Provide the [x, y] coordinate of the cell's center where the given text is located.  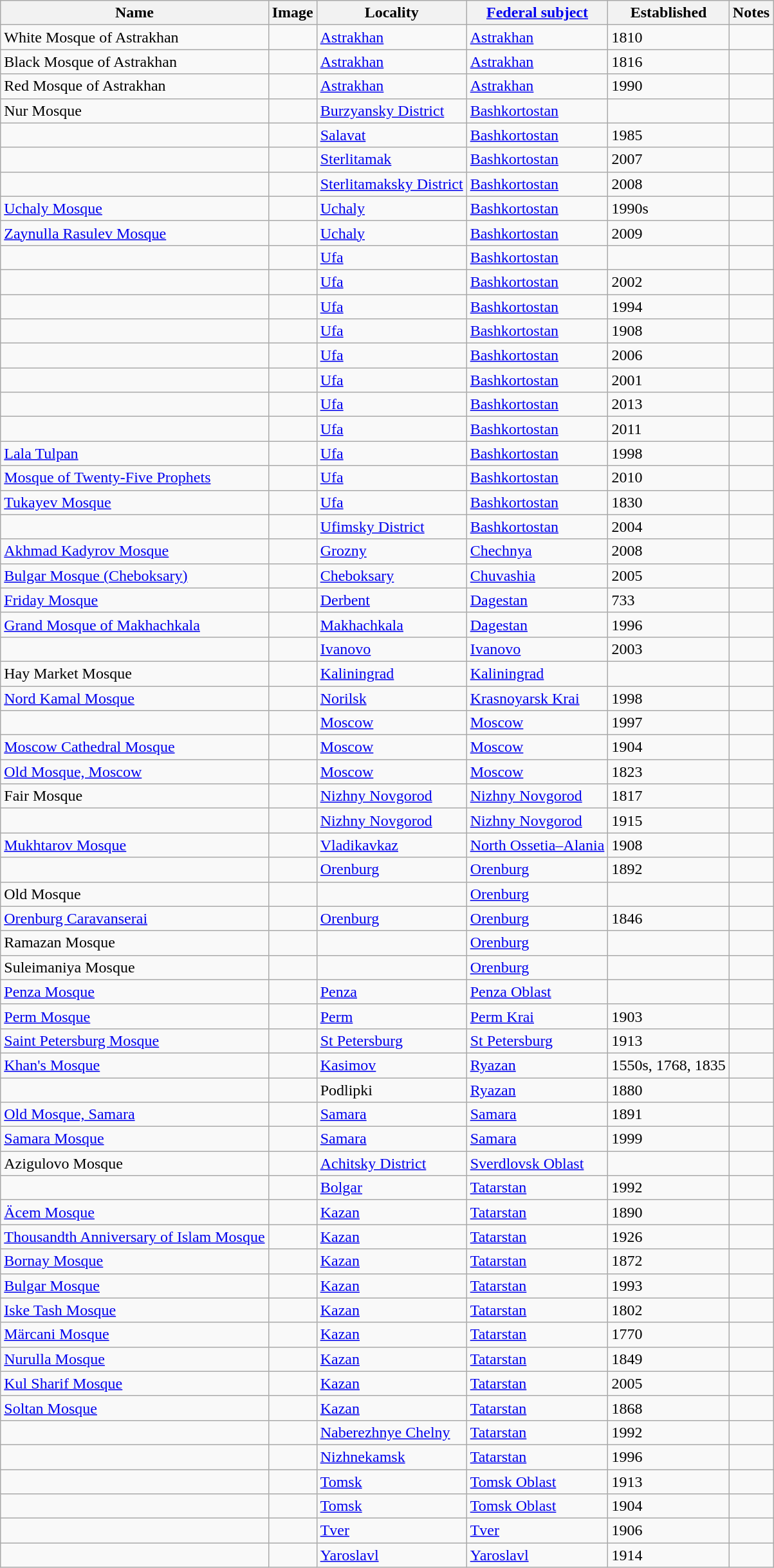
Azigulovo Mosque [134, 1163]
Burzyansky District [391, 111]
Old Mosque, Samara [134, 1115]
Norilsk [391, 698]
North Ossetia–Alania [537, 845]
1915 [668, 821]
Cheboksary [391, 576]
1868 [668, 1408]
1891 [668, 1115]
Sterlitamak [391, 160]
Penza [391, 992]
2004 [668, 527]
Hay Market Mosque [134, 673]
Samara Mosque [134, 1139]
1999 [668, 1139]
Bulgar Mosque [134, 1286]
Locality [391, 13]
1830 [668, 502]
Nur Mosque [134, 111]
Black Mosque of Astrakhan [134, 62]
Bulgar Mosque (Cheboksary) [134, 576]
Äcem Mosque [134, 1212]
1817 [668, 796]
Salavat [391, 135]
2010 [668, 478]
Khan's Mosque [134, 1065]
733 [668, 600]
1849 [668, 1359]
Chuvashia [537, 576]
Image [292, 13]
Chechnya [537, 551]
Red Mosque of Astrakhan [134, 86]
Zaynulla Rasulev Mosque [134, 233]
2003 [668, 649]
1892 [668, 870]
Bolgar [391, 1188]
Krasnoyarsk Krai [537, 698]
1770 [668, 1335]
Akhmad Kadyrov Mosque [134, 551]
Makhachkala [391, 624]
1914 [668, 1555]
Lala Tulpan [134, 453]
1985 [668, 135]
Sterlitamaksky District [391, 184]
Ramazan Mosque [134, 943]
2006 [668, 356]
2011 [668, 429]
1906 [668, 1531]
1550s, 1768, 1835 [668, 1065]
Nord Kamal Mosque [134, 698]
Friday Mosque [134, 600]
Kul Sharif Mosque [134, 1383]
Tukayev Mosque [134, 502]
Soltan Mosque [134, 1408]
Grozny [391, 551]
2007 [668, 160]
1810 [668, 37]
Derbent [391, 600]
Perm Krai [537, 1016]
Fair Mosque [134, 796]
1823 [668, 772]
Name [134, 13]
Nurulla Mosque [134, 1359]
1926 [668, 1237]
Perm Mosque [134, 1016]
2001 [668, 380]
White Mosque of Astrakhan [134, 37]
Sverdlovsk Oblast [537, 1163]
1872 [668, 1261]
Achitsky District [391, 1163]
Old Mosque [134, 894]
Iske Tash Mosque [134, 1310]
Kasimov [391, 1065]
Naberezhnye Chelny [391, 1432]
Penza Mosque [134, 992]
Moscow Cathedral Mosque [134, 747]
1993 [668, 1286]
1997 [668, 723]
1816 [668, 62]
1802 [668, 1310]
1880 [668, 1090]
Uchaly Mosque [134, 208]
Perm [391, 1016]
1846 [668, 918]
1990s [668, 208]
1990 [668, 86]
Notes [751, 13]
1994 [668, 307]
2002 [668, 282]
Vladikavkaz [391, 845]
Ufimsky District [391, 527]
Established [668, 13]
Old Mosque, Moscow [134, 772]
Thousandth Anniversary of Islam Mosque [134, 1237]
Saint Petersburg Mosque [134, 1041]
Mukhtarov Mosque [134, 845]
1890 [668, 1212]
2009 [668, 233]
Suleimaniya Mosque [134, 967]
Bornay Mosque [134, 1261]
Mosque of Twenty-Five Prophets [134, 478]
1903 [668, 1016]
Märcani Mosque [134, 1335]
Podlipki [391, 1090]
Federal subject [537, 13]
Nizhnekamsk [391, 1457]
Orenburg Caravanserai [134, 918]
Penza Oblast [537, 992]
Grand Mosque of Makhachkala [134, 624]
2013 [668, 405]
